Detect which cell encompasses the target text, then output its [X, Y] center coordinate. 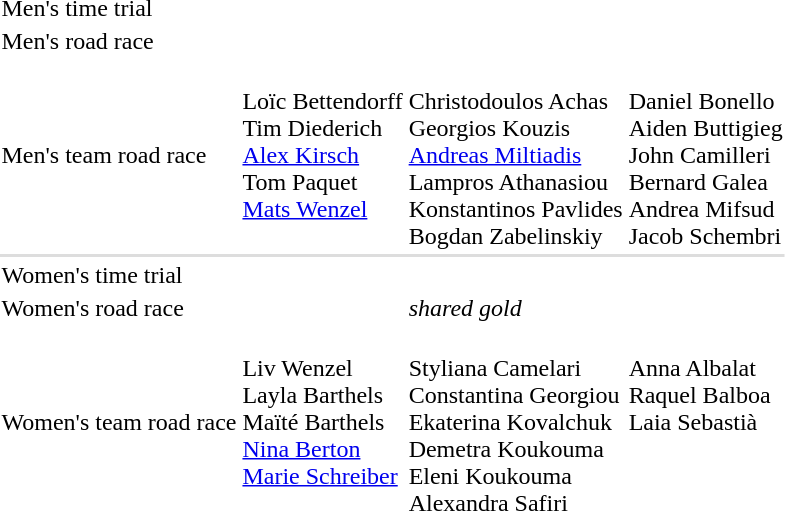
Loïc BettendorffTim DiederichAlex KirschTom PaquetMats Wenzel [322, 155]
Christodoulos AchasGeorgios KouzisAndreas MiltiadisLampros AthanasiouKonstantinos PavlidesBogdan Zabelinskiy [516, 155]
Women's time trial [119, 275]
Men's team road race [119, 155]
Men's road race [119, 41]
Women's road race [119, 308]
Daniel BonelloAiden ButtigiegJohn CamilleriBernard GaleaAndrea MifsudJacob Schembri [706, 155]
shared gold [516, 308]
